From the cell containing the given text, extract its center point as (x, y) coordinate. 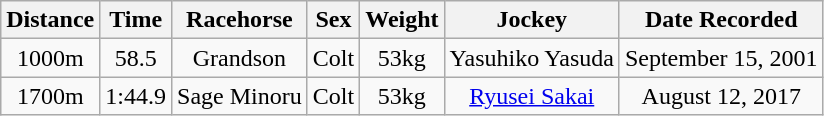
Ryusei Sakai (532, 96)
Jockey (532, 20)
Sex (333, 20)
Grandson (240, 58)
1000m (50, 58)
Time (136, 20)
September 15, 2001 (721, 58)
Sage Minoru (240, 96)
Date Recorded (721, 20)
Distance (50, 20)
August 12, 2017 (721, 96)
Weight (402, 20)
58.5 (136, 58)
Yasuhiko Yasuda (532, 58)
1:44.9 (136, 96)
1700m (50, 96)
Racehorse (240, 20)
